Return the [x, y] coordinate for the center point of the cell that contains the specified text.  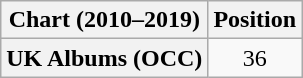
Chart (2010–2019) [104, 20]
Position [255, 20]
UK Albums (OCC) [104, 58]
36 [255, 58]
